For the text-containing cell, return its midpoint in (x, y) coordinate format. 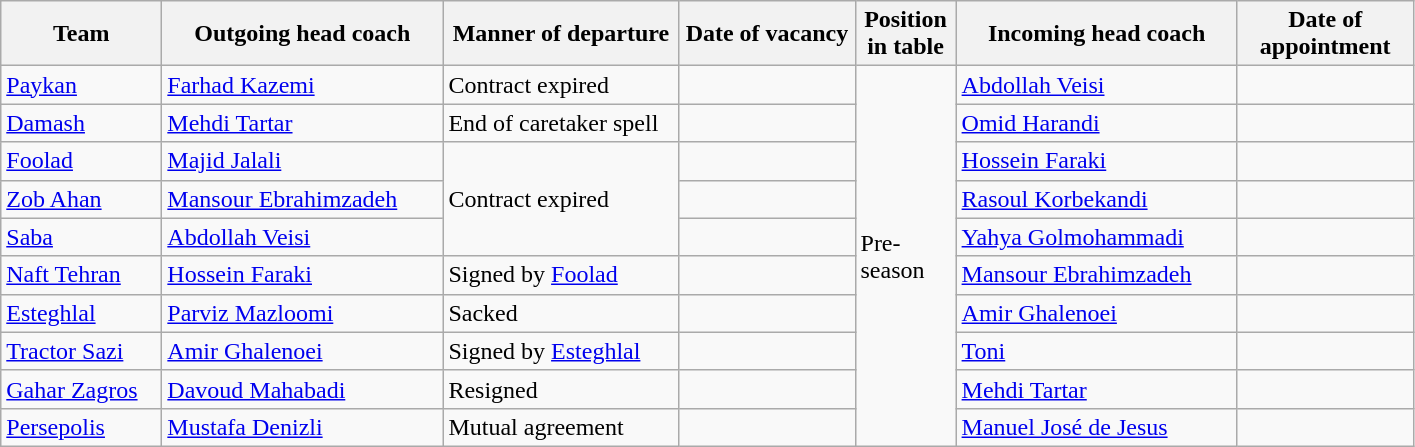
Date of appointment (1325, 34)
Persepolis (82, 427)
Yahya Golmohammadi (1096, 237)
Majid Jalali (302, 161)
Mutual agreement (561, 427)
Damash (82, 123)
Davoud Mahabadi (302, 389)
End of caretaker spell (561, 123)
Manuel José de Jesus (1096, 427)
Toni (1096, 351)
Signed by Esteghlal (561, 351)
Position in table (906, 34)
Manner of departure (561, 34)
Pre-season (906, 256)
Omid Harandi (1096, 123)
Gahar Zagros (82, 389)
Naft Tehran (82, 275)
Mustafa Denizli (302, 427)
Tractor Sazi (82, 351)
Team (82, 34)
Rasoul Korbekandi (1096, 199)
Outgoing head coach (302, 34)
Esteghlal (82, 313)
Foolad (82, 161)
Incoming head coach (1096, 34)
Date of vacancy (767, 34)
Paykan (82, 85)
Resigned (561, 389)
Saba (82, 237)
Signed by Foolad (561, 275)
Sacked (561, 313)
Parviz Mazloomi (302, 313)
Zob Ahan (82, 199)
Farhad Kazemi (302, 85)
